From the cell containing the given text, extract its center point as [x, y] coordinate. 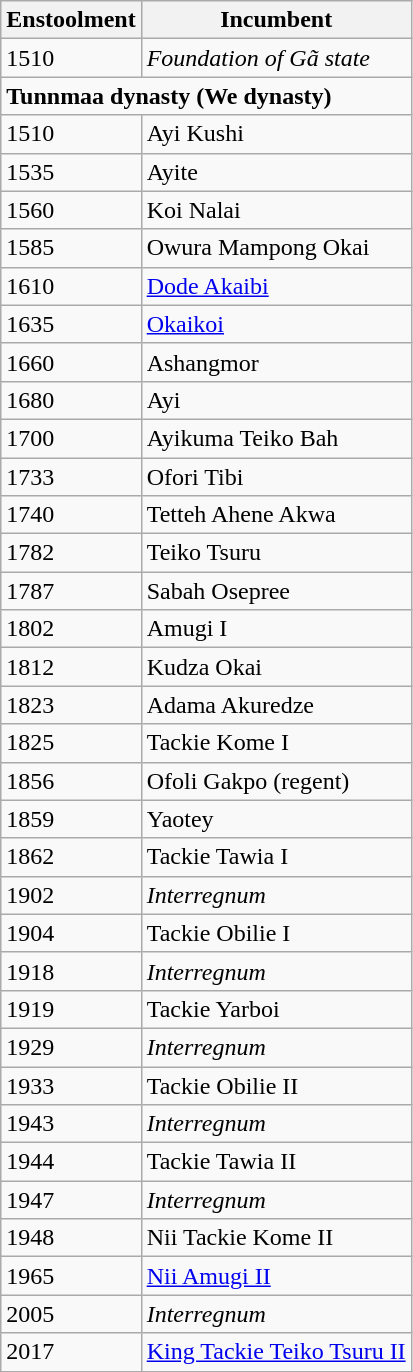
1787 [71, 591]
1943 [71, 1124]
1802 [71, 629]
Tackie Obilie I [276, 933]
Ofoli Gakpo (regent) [276, 781]
Enstoolment [71, 20]
Tackie Tawia II [276, 1162]
1680 [71, 400]
Tunnmaa dynasty (We dynasty) [206, 96]
Tetteh Ahene Akwa [276, 515]
Tackie Tawia I [276, 857]
Tackie Kome I [276, 743]
Tackie Obilie II [276, 1085]
1535 [71, 172]
Nii Tackie Kome II [276, 1238]
Okaikoi [276, 324]
1918 [71, 971]
Sabah Osepree [276, 591]
Ashangmor [276, 362]
2005 [71, 1314]
Ayi Kushi [276, 134]
1660 [71, 362]
Foundation of Gã state [276, 58]
1929 [71, 1047]
1825 [71, 743]
Amugi I [276, 629]
1947 [71, 1200]
1856 [71, 781]
2017 [71, 1352]
1948 [71, 1238]
Tackie Yarboi [276, 1009]
1782 [71, 553]
Dode Akaibi [276, 286]
Adama Akuredze [276, 705]
1902 [71, 895]
Kudza Okai [276, 667]
Nii Amugi II [276, 1276]
1862 [71, 857]
1919 [71, 1009]
1823 [71, 705]
Owura Mampong Okai [276, 248]
1933 [71, 1085]
1859 [71, 819]
King Tackie Teiko Tsuru II [276, 1352]
Ayikuma Teiko Bah [276, 438]
1944 [71, 1162]
Ayite [276, 172]
1585 [71, 248]
1812 [71, 667]
1700 [71, 438]
Koi Nalai [276, 210]
1610 [71, 286]
Ofori Tibi [276, 477]
1904 [71, 933]
1740 [71, 515]
1635 [71, 324]
Yaotey [276, 819]
Teiko Tsuru [276, 553]
1965 [71, 1276]
Incumbent [276, 20]
1560 [71, 210]
Ayi [276, 400]
1733 [71, 477]
